Search for the cell housing the specified text and yield its [X, Y] center coordinate. 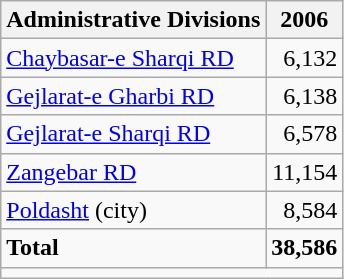
Zangebar RD [134, 172]
Administrative Divisions [134, 20]
6,132 [304, 58]
Gejlarat-e Sharqi RD [134, 134]
6,138 [304, 96]
6,578 [304, 134]
Total [134, 248]
2006 [304, 20]
Poldasht (city) [134, 210]
Chaybasar-e Sharqi RD [134, 58]
8,584 [304, 210]
Gejlarat-e Gharbi RD [134, 96]
11,154 [304, 172]
38,586 [304, 248]
